Determine the [x, y] coordinate at the center of the cell enclosing the given text.  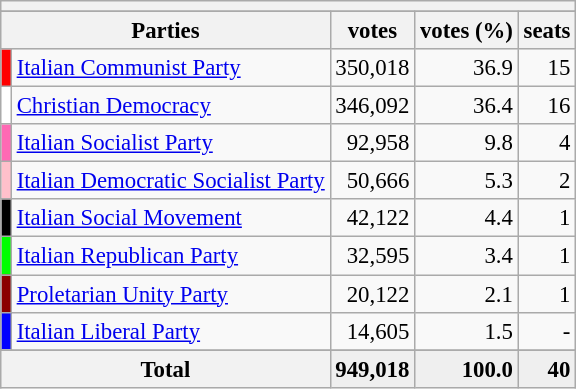
36.4 [467, 106]
votes (%) [467, 31]
50,666 [372, 181]
Italian Liberal Party [170, 331]
2.1 [467, 294]
2 [546, 181]
346,092 [372, 106]
9.8 [467, 143]
Proletarian Unity Party [170, 294]
Total [166, 369]
350,018 [372, 68]
40 [546, 369]
Parties [166, 31]
- [546, 331]
100.0 [467, 369]
20,122 [372, 294]
Italian Social Movement [170, 219]
Christian Democracy [170, 106]
42,122 [372, 219]
14,605 [372, 331]
Italian Socialist Party [170, 143]
votes [372, 31]
seats [546, 31]
92,958 [372, 143]
Italian Republican Party [170, 256]
949,018 [372, 369]
36.9 [467, 68]
4 [546, 143]
1.5 [467, 331]
15 [546, 68]
5.3 [467, 181]
4.4 [467, 219]
Italian Democratic Socialist Party [170, 181]
16 [546, 106]
Italian Communist Party [170, 68]
32,595 [372, 256]
3.4 [467, 256]
